Return the [x, y] coordinate for the center point of the cell that contains the specified text.  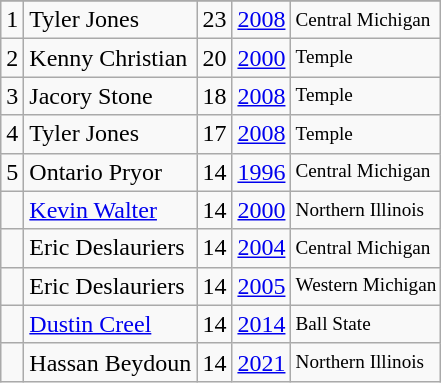
2005 [262, 286]
18 [214, 96]
Kevin Walter [110, 210]
Hassan Beydoun [110, 362]
1 [12, 20]
1996 [262, 172]
23 [214, 20]
20 [214, 58]
2014 [262, 324]
Western Michigan [366, 286]
2021 [262, 362]
5 [12, 172]
17 [214, 134]
Jacory Stone [110, 96]
Dustin Creel [110, 324]
2 [12, 58]
Kenny Christian [110, 58]
Ontario Pryor [110, 172]
2004 [262, 248]
4 [12, 134]
3 [12, 96]
Ball State [366, 324]
